Pinpoint the cell where the given text exists, returning its [x, y] midpoint coordinate. 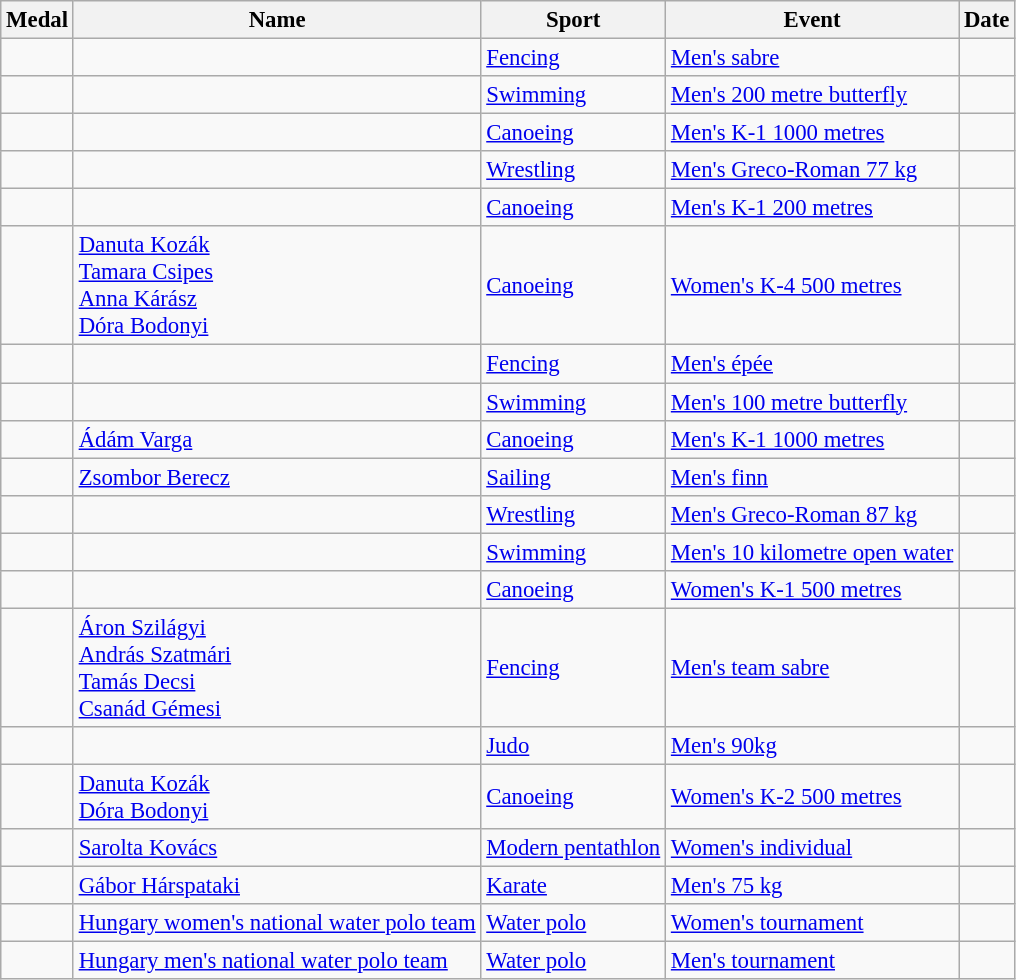
Men's finn [812, 477]
Sarolta Kovács [277, 848]
Women's K-1 500 metres [812, 590]
Men's team sabre [812, 668]
Men's 90kg [812, 746]
Modern pentathlon [574, 848]
Danuta KozákTamara CsipesAnna KárászDóra Bodonyi [277, 286]
Men's 75 kg [812, 886]
Men's 10 kilometre open water [812, 552]
Men's 200 metre butterfly [812, 95]
Date [987, 20]
Sport [574, 20]
Hungary women's national water polo team [277, 923]
Ádám Varga [277, 439]
Medal [38, 20]
Women's K-4 500 metres [812, 286]
Áron SzilágyiAndrás SzatmáriTamás DecsiCsanád Gémesi [277, 668]
Zsombor Berecz [277, 477]
Gábor Hárspataki [277, 886]
Women's tournament [812, 923]
Karate [574, 886]
Sailing [574, 477]
Men's Greco-Roman 77 kg [812, 170]
Men's 100 metre butterfly [812, 402]
Judo [574, 746]
Women's individual [812, 848]
Men's Greco-Roman 87 kg [812, 514]
Men's K-1 200 metres [812, 208]
Men's épée [812, 364]
Name [277, 20]
Men's sabre [812, 58]
Men's tournament [812, 961]
Women's K-2 500 metres [812, 796]
Hungary men's national water polo team [277, 961]
Danuta KozákDóra Bodonyi [277, 796]
Event [812, 20]
